Find where the given text appears and provide that cell's center as [x, y] coordinate. 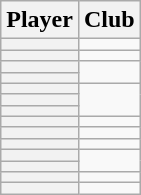
Player [40, 20]
Club [109, 20]
